Return (X, Y) of the center of cell containing provided text 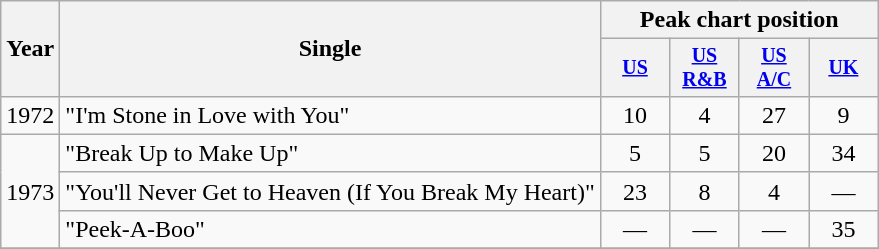
20 (774, 153)
34 (844, 153)
"Peek-A-Boo" (330, 229)
23 (634, 191)
1972 (30, 115)
Year (30, 49)
USR&B (704, 68)
35 (844, 229)
"I'm Stone in Love with You" (330, 115)
9 (844, 115)
Peak chart position (739, 20)
"Break Up to Make Up" (330, 153)
"You'll Never Get to Heaven (If You Break My Heart)" (330, 191)
27 (774, 115)
8 (704, 191)
1973 (30, 191)
UK (844, 68)
Single (330, 49)
USA/C (774, 68)
US (634, 68)
10 (634, 115)
